Return the (X, Y) coordinate for the center point of the cell that contains the specified text.  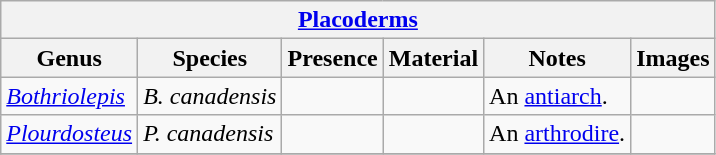
Placoderms (358, 20)
Species (210, 58)
Plourdosteus (70, 134)
An antiarch. (558, 96)
Material (433, 58)
An arthrodire. (558, 134)
Genus (70, 58)
B. canadensis (210, 96)
Notes (558, 58)
Bothriolepis (70, 96)
Images (673, 58)
P. canadensis (210, 134)
Presence (332, 58)
